Scan for the cell matching the given text and deliver its [x, y] coordinate at center. 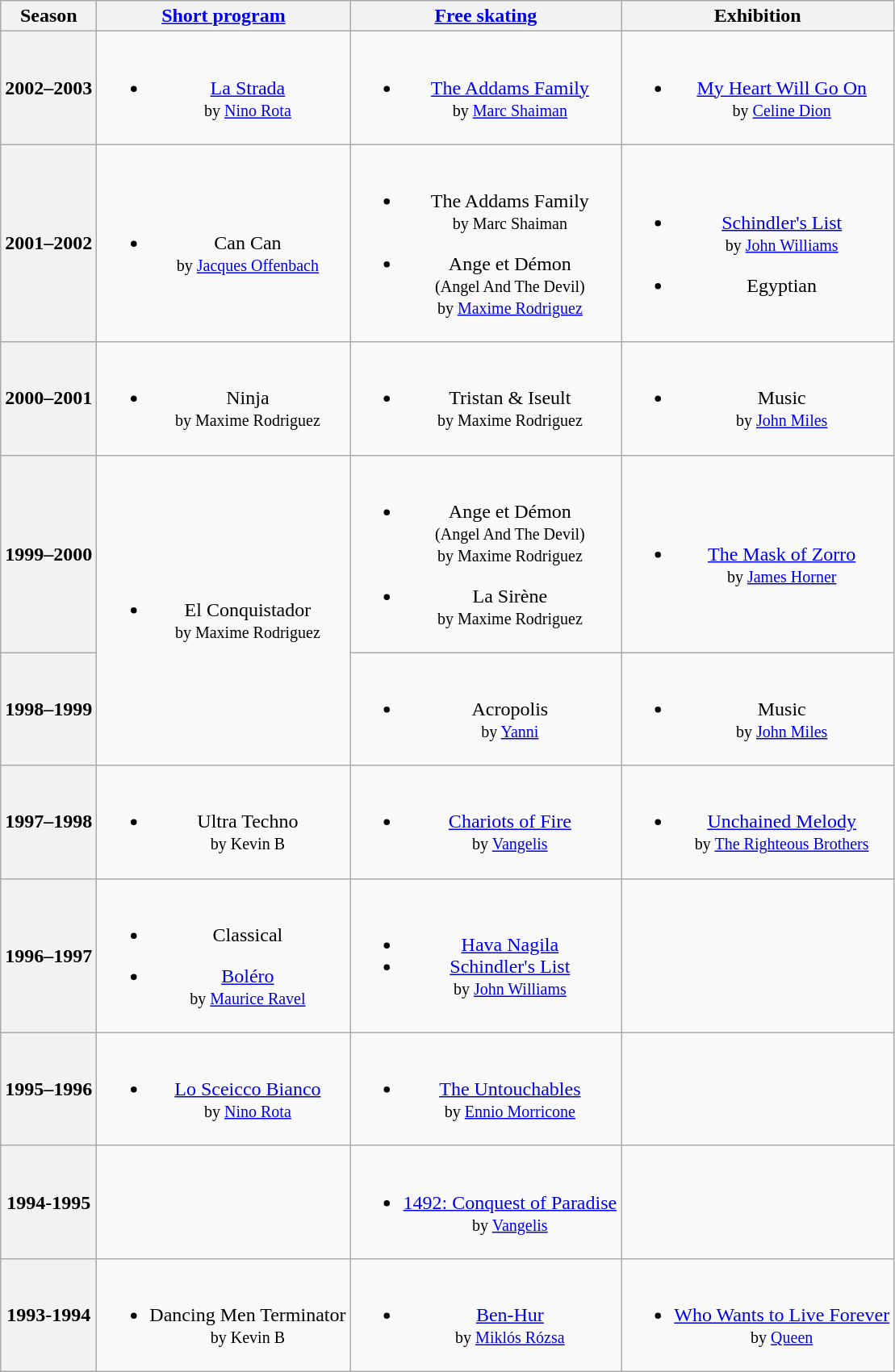
La Strada by Nino Rota [224, 88]
2000–2001 [48, 398]
Ange et Démon (Angel And The Devil) by Maxime Rodriguez La Sirène by Maxime Rodriguez [486, 553]
The Untouchables by Ennio Morricone [486, 1089]
2001–2002 [48, 244]
Free skating [486, 16]
Acropolis by Yanni [486, 709]
Dancing Men Terminator by Kevin B [224, 1315]
1996–1997 [48, 955]
The Mask of Zorro by James Horner [758, 553]
Ben-Hur by Miklós Rózsa [486, 1315]
Hava NagilaSchindler's List by John Williams [486, 955]
Season [48, 16]
Schindler's List by John Williams Egyptian [758, 244]
1995–1996 [48, 1089]
My Heart Will Go On by Celine Dion [758, 88]
Can Can by Jacques Offenbach [224, 244]
1999–2000 [48, 553]
1993-1994 [48, 1315]
Lo Sceicco Bianco by Nino Rota [224, 1089]
Ninja by Maxime Rodriguez [224, 398]
Exhibition [758, 16]
Who Wants to Live Forever by Queen [758, 1315]
The Addams Family by Marc Shaiman [486, 88]
1994-1995 [48, 1202]
El Conquistador by Maxime Rodriguez [224, 610]
Short program [224, 16]
Tristan & Iseult by Maxime Rodriguez [486, 398]
Unchained Melody by The Righteous Brothers [758, 822]
1998–1999 [48, 709]
Chariots of Fire by Vangelis [486, 822]
ClassicalBoléro by Maurice Ravel [224, 955]
1492: Conquest of Paradise by Vangelis [486, 1202]
1997–1998 [48, 822]
The Addams Family by Marc Shaiman Ange et Démon (Angel And The Devil) by Maxime Rodriguez [486, 244]
2002–2003 [48, 88]
Ultra Techno by Kevin B [224, 822]
